Identify which cell holds the provided text, then report its (x, y) central coordinate. 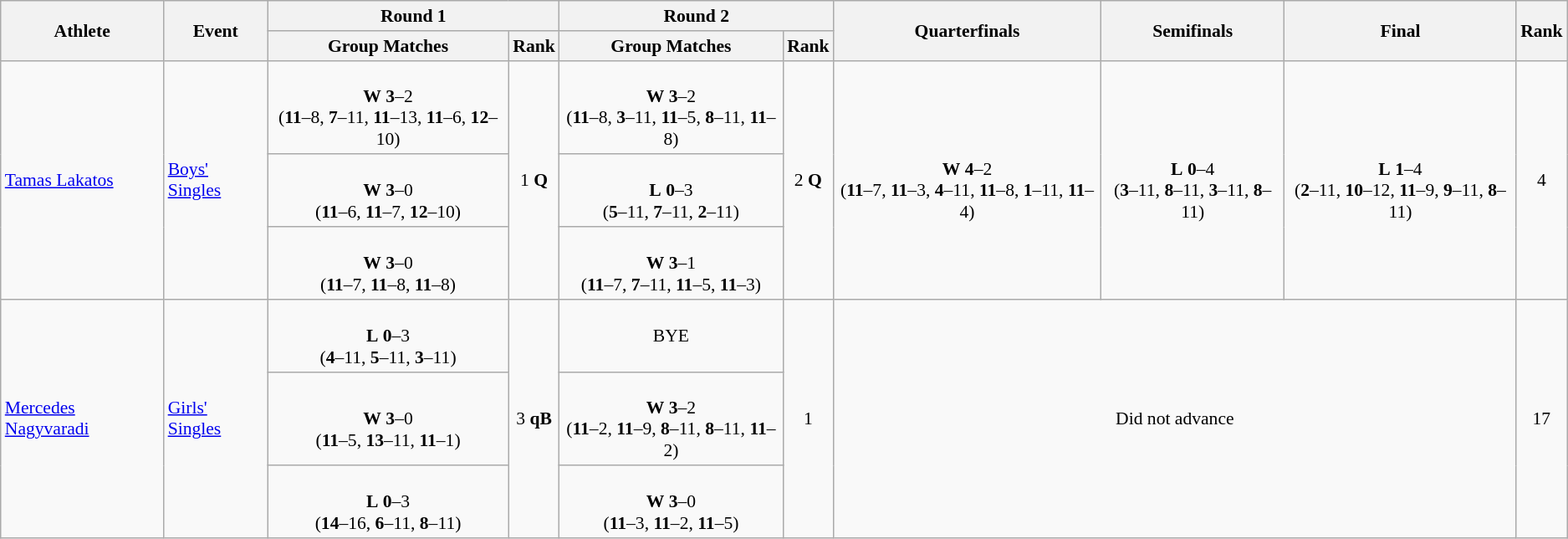
17 (1542, 418)
BYE (671, 336)
Did not advance (1175, 418)
Event (216, 30)
Final (1400, 30)
W 3–1 (11–7, 7–11, 11–5, 11–3) (671, 263)
Round 2 (697, 16)
L 0–3 (14–16, 6–11, 8–11) (388, 502)
Athlete (82, 30)
W 3–0 (11–7, 11–8, 11–8) (388, 263)
W 3–2 (11–8, 3–11, 11–5, 8–11, 11–8) (671, 107)
W 3–0 (11–3, 11–2, 11–5) (671, 502)
Tamas Lakatos (82, 179)
Quarterfinals (968, 30)
1 Q (534, 179)
L 0–3 (5–11, 7–11, 2–11) (671, 191)
L 0–3 (4–11, 5–11, 3–11) (388, 336)
3 qB (534, 418)
1 (808, 418)
W 3–0 (11–5, 13–11, 11–1) (388, 418)
2 Q (808, 179)
Girls' Singles (216, 418)
4 (1542, 179)
W 3–0 (11–6, 11–7, 12–10) (388, 191)
W 4–2 (11–7, 11–3, 4–11, 11–8, 1–11, 11–4) (968, 179)
W 3–2 (11–8, 7–11, 11–13, 11–6, 12–10) (388, 107)
L 1–4 (2–11, 10–12, 11–9, 9–11, 8–11) (1400, 179)
Boys' Singles (216, 179)
L 0–4 (3–11, 8–11, 3–11, 8–11) (1193, 179)
Round 1 (413, 16)
Mercedes Nagyvaradi (82, 418)
Semifinals (1193, 30)
W 3–2 (11–2, 11–9, 8–11, 8–11, 11–2) (671, 418)
